Extract the [X, Y] coordinate from the center of the cell holding the provided text.  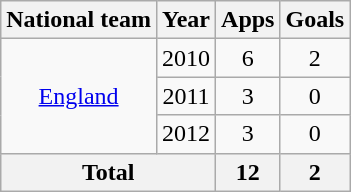
Apps [248, 20]
Total [108, 172]
Year [186, 20]
12 [248, 172]
Goals [315, 20]
England [79, 96]
National team [79, 20]
2012 [186, 134]
2011 [186, 96]
6 [248, 58]
2010 [186, 58]
